Output the (x, y) coordinate of the center of the cell containing the given text.  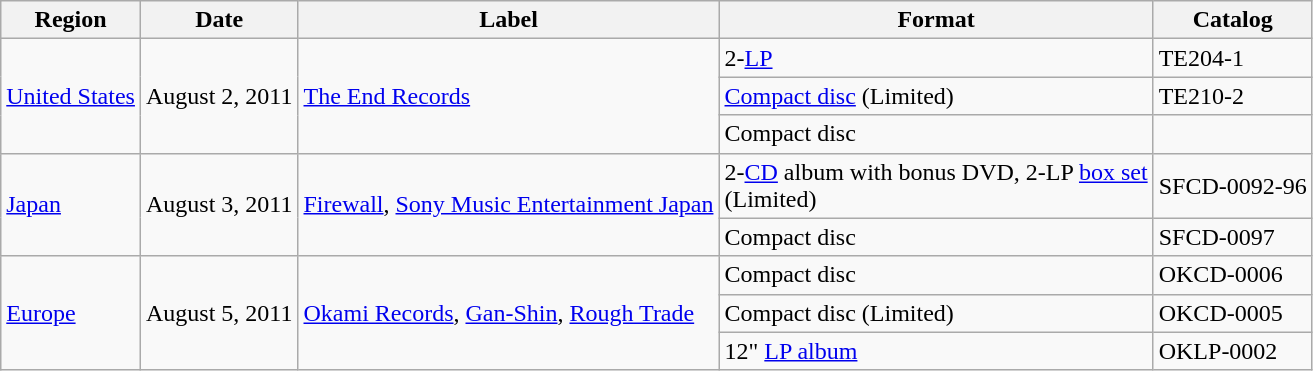
The End Records (508, 96)
Format (936, 20)
TE204-1 (1232, 58)
Firewall, Sony Music Entertainment Japan (508, 204)
12" LP album (936, 351)
Okami Records, Gan-Shin, Rough Trade (508, 313)
SFCD-0092-96 (1232, 186)
Japan (71, 204)
Region (71, 20)
TE210-2 (1232, 96)
OKLP-0002 (1232, 351)
August 3, 2011 (219, 204)
SFCD-0097 (1232, 237)
OKCD-0005 (1232, 313)
Date (219, 20)
August 2, 2011 (219, 96)
2-CD album with bonus DVD, 2-LP box set(Limited) (936, 186)
OKCD-0006 (1232, 275)
Europe (71, 313)
August 5, 2011 (219, 313)
United States (71, 96)
2-LP (936, 58)
Label (508, 20)
Catalog (1232, 20)
